Return (x, y) of the center of cell containing provided text 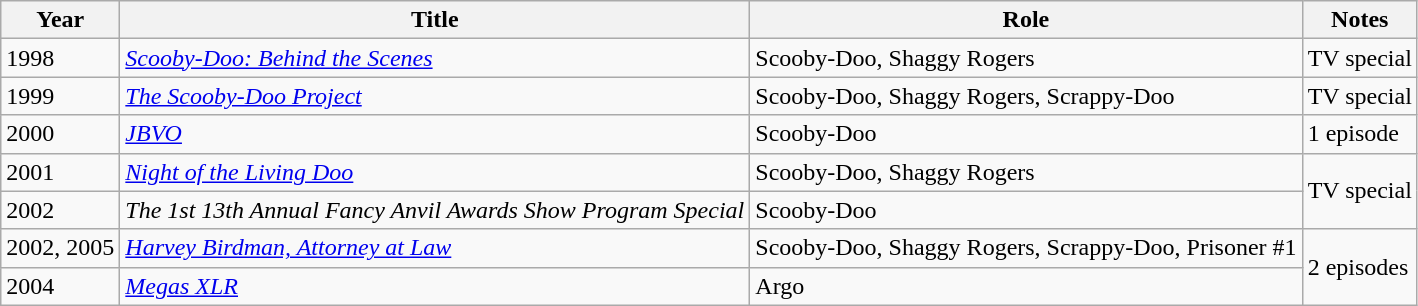
Scooby-Doo: Behind the Scenes (435, 58)
Role (1026, 20)
Title (435, 20)
2002 (60, 210)
Scooby-Doo, Shaggy Rogers, Scrappy-Doo (1026, 96)
2000 (60, 134)
2002, 2005 (60, 248)
Argo (1026, 286)
The Scooby-Doo Project (435, 96)
Harvey Birdman, Attorney at Law (435, 248)
1998 (60, 58)
2004 (60, 286)
Notes (1360, 20)
Scooby-Doo, Shaggy Rogers, Scrappy-Doo, Prisoner #1 (1026, 248)
The 1st 13th Annual Fancy Anvil Awards Show Program Special (435, 210)
Year (60, 20)
JBVO (435, 134)
Megas XLR (435, 286)
1 episode (1360, 134)
Night of the Living Doo (435, 172)
2 episodes (1360, 267)
1999 (60, 96)
2001 (60, 172)
